Output the [X, Y] coordinate of the center of the cell containing the given text.  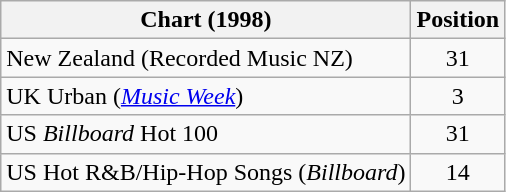
UK Urban (Music Week) [206, 96]
US Billboard Hot 100 [206, 134]
Chart (1998) [206, 20]
New Zealand (Recorded Music NZ) [206, 58]
14 [458, 172]
US Hot R&B/Hip-Hop Songs (Billboard) [206, 172]
Position [458, 20]
3 [458, 96]
